Scan for the cell matching the given text and deliver its [X, Y] coordinate at center. 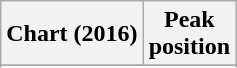
Chart (2016) [72, 34]
Peak position [189, 34]
